For the text-containing cell, return its midpoint in [X, Y] coordinate format. 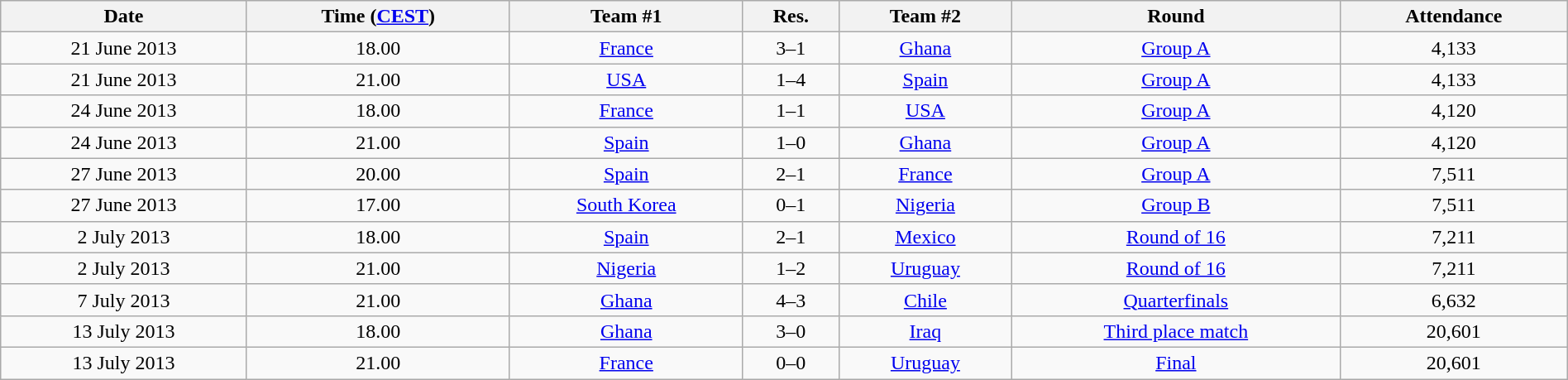
Team #1 [626, 17]
20.00 [378, 174]
17.00 [378, 205]
Iraq [926, 331]
0–1 [791, 205]
7 July 2013 [124, 300]
Res. [791, 17]
3–0 [791, 331]
1–4 [791, 79]
3–1 [791, 48]
6,632 [1454, 300]
4–3 [791, 300]
South Korea [626, 205]
1–0 [791, 142]
Attendance [1454, 17]
1–1 [791, 111]
Chile [926, 300]
Time (CEST) [378, 17]
Date [124, 17]
Mexico [926, 237]
Quarterfinals [1176, 300]
Third place match [1176, 331]
1–2 [791, 268]
Team #2 [926, 17]
Final [1176, 363]
Group B [1176, 205]
0–0 [791, 363]
Round [1176, 17]
